Extract the [x, y] coordinate from the center of the cell holding the provided text.  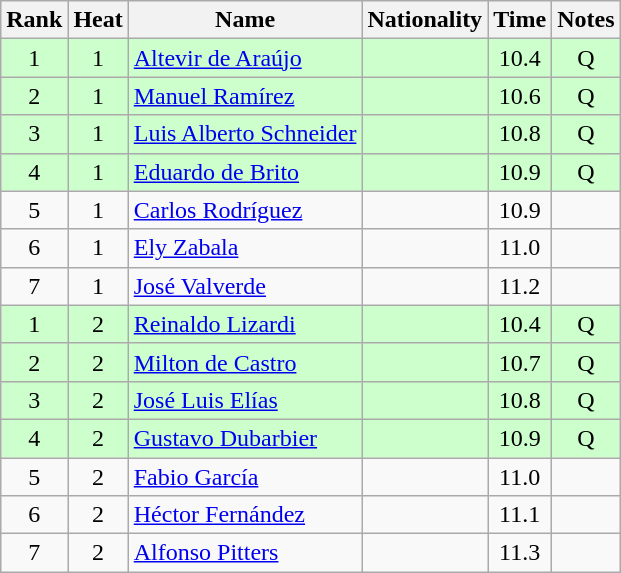
José Valverde [245, 286]
Nationality [425, 20]
Gustavo Dubarbier [245, 438]
José Luis Elías [245, 400]
Altevir de Araújo [245, 58]
Fabio García [245, 477]
Milton de Castro [245, 362]
Héctor Fernández [245, 515]
11.1 [520, 515]
10.6 [520, 96]
Time [520, 20]
Rank [34, 20]
11.2 [520, 286]
10.7 [520, 362]
Name [245, 20]
Notes [586, 20]
Alfonso Pitters [245, 553]
Manuel Ramírez [245, 96]
Eduardo de Brito [245, 172]
Luis Alberto Schneider [245, 134]
Heat [98, 20]
Carlos Rodríguez [245, 210]
11.3 [520, 553]
Ely Zabala [245, 248]
Reinaldo Lizardi [245, 324]
